From the cell containing the given text, extract its center point as [X, Y] coordinate. 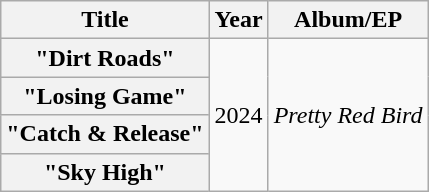
Pretty Red Bird [348, 115]
"Losing Game" [105, 96]
"Dirt Roads" [105, 58]
Album/EP [348, 20]
"Sky High" [105, 172]
"Catch & Release" [105, 134]
Year [238, 20]
2024 [238, 115]
Title [105, 20]
